Locate the cell with the specified text and output its [X, Y] center coordinate. 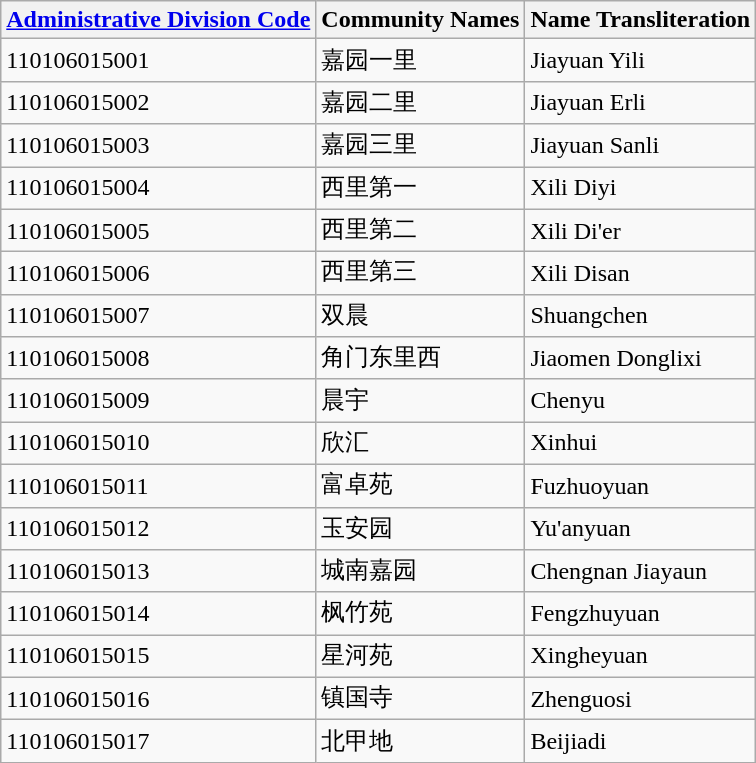
110106015016 [158, 698]
Xili Disan [640, 274]
110106015005 [158, 230]
镇国寺 [420, 698]
西里第三 [420, 274]
Xili Diyi [640, 188]
110106015004 [158, 188]
Xinhui [640, 444]
110106015012 [158, 528]
110106015013 [158, 572]
双晨 [420, 316]
110106015014 [158, 614]
城南嘉园 [420, 572]
Fengzhuyuan [640, 614]
西里第一 [420, 188]
Administrative Division Code [158, 20]
110106015006 [158, 274]
晨宇 [420, 400]
110106015003 [158, 146]
Xingheyuan [640, 656]
西里第二 [420, 230]
角门东里西 [420, 358]
Community Names [420, 20]
110106015009 [158, 400]
嘉园三里 [420, 146]
Fuzhuoyuan [640, 486]
Jiayuan Erli [640, 102]
嘉园二里 [420, 102]
Name Transliteration [640, 20]
110106015008 [158, 358]
欣汇 [420, 444]
Yu'anyuan [640, 528]
枫竹苑 [420, 614]
110106015007 [158, 316]
110106015017 [158, 742]
玉安园 [420, 528]
Xili Di'er [640, 230]
Chengnan Jiayaun [640, 572]
110106015010 [158, 444]
Jiayuan Yili [640, 60]
Beijiadi [640, 742]
Zhenguosi [640, 698]
富卓苑 [420, 486]
Jiaomen Donglixi [640, 358]
110106015002 [158, 102]
星河苑 [420, 656]
嘉园一里 [420, 60]
北甲地 [420, 742]
110106015011 [158, 486]
Jiayuan Sanli [640, 146]
Chenyu [640, 400]
Shuangchen [640, 316]
110106015015 [158, 656]
110106015001 [158, 60]
